Search for the cell housing the specified text and yield its [X, Y] center coordinate. 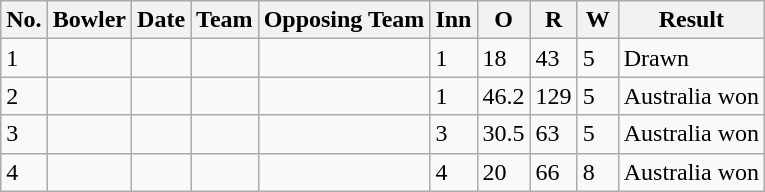
30.5 [504, 134]
66 [554, 172]
129 [554, 96]
43 [554, 58]
Team [225, 20]
Date [162, 20]
Result [691, 20]
8 [598, 172]
Drawn [691, 58]
Opposing Team [344, 20]
W [598, 20]
63 [554, 134]
2 [24, 96]
18 [504, 58]
No. [24, 20]
R [554, 20]
Inn [454, 20]
20 [504, 172]
46.2 [504, 96]
O [504, 20]
Bowler [89, 20]
